Locate the cell with the specified text and output its (x, y) center coordinate. 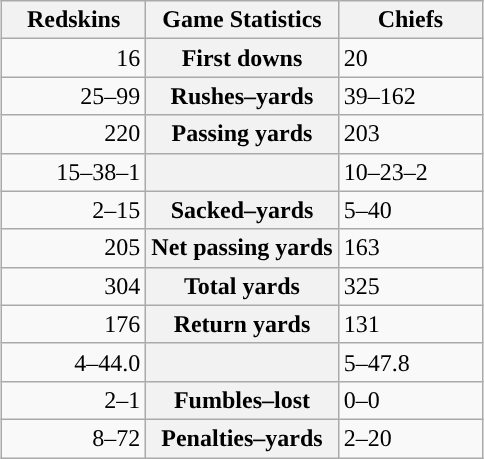
4–44.0 (73, 362)
131 (410, 324)
Return yards (242, 324)
Total yards (242, 286)
205 (73, 248)
15–38–1 (73, 172)
20 (410, 58)
203 (410, 134)
25–99 (73, 96)
220 (73, 134)
Rushes–yards (242, 96)
Redskins (73, 20)
Fumbles–lost (242, 400)
Chiefs (410, 20)
163 (410, 248)
Sacked–yards (242, 210)
5–47.8 (410, 362)
176 (73, 324)
10–23–2 (410, 172)
16 (73, 58)
Game Statistics (242, 20)
2–15 (73, 210)
5–40 (410, 210)
Net passing yards (242, 248)
2–1 (73, 400)
8–72 (73, 438)
325 (410, 286)
304 (73, 286)
Penalties–yards (242, 438)
39–162 (410, 96)
Passing yards (242, 134)
2–20 (410, 438)
First downs (242, 58)
0–0 (410, 400)
